Capture the cell that displays the provided text and extract its [X, Y] central coordinate. 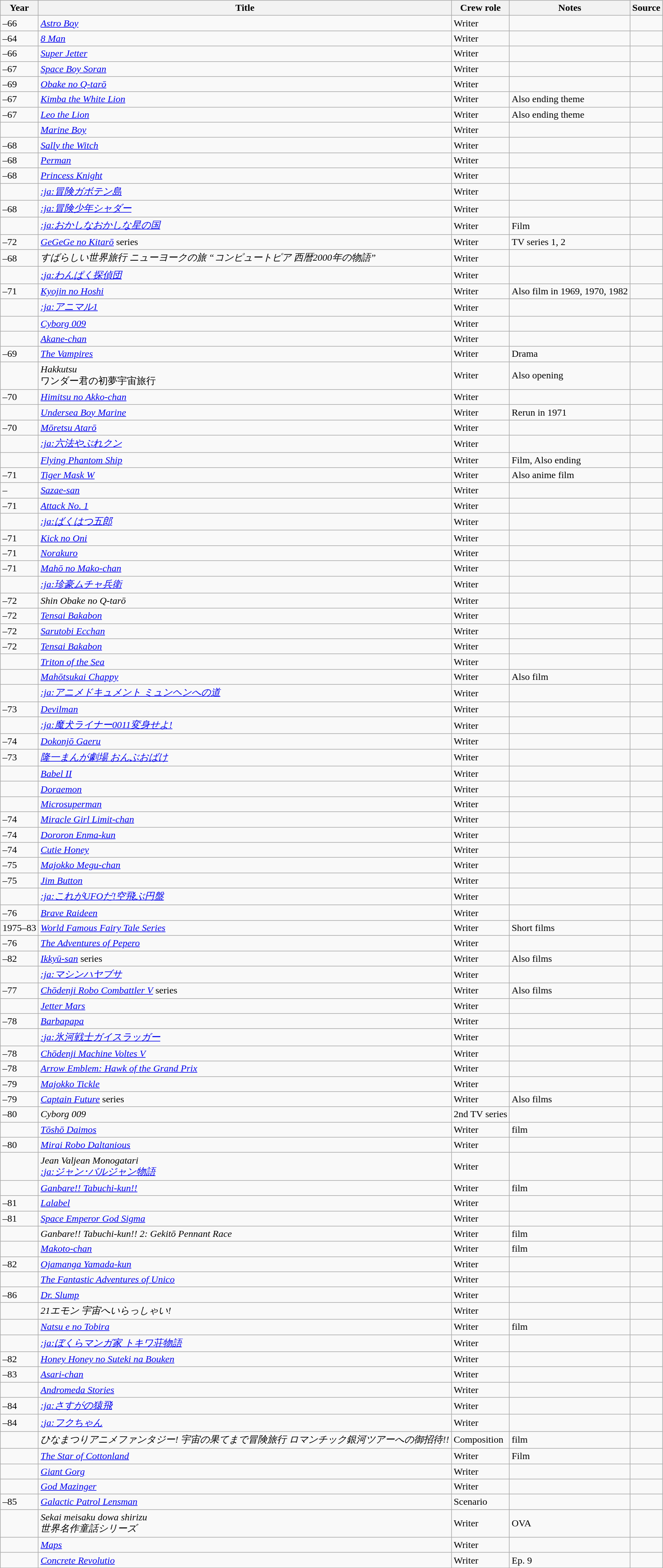
Concrete Revolutio [245, 1560]
Scenario [481, 1502]
Chōdenji Machine Voltes V [245, 1053]
Flying Phantom Ship [245, 460]
Leo the Lion [245, 115]
–83 [19, 1375]
Drama [570, 354]
Sally the Witch [245, 145]
Makoto-chan [245, 1249]
Andromeda Stories [245, 1390]
Also film in 1969, 1970, 1982 [570, 291]
Babel II [245, 774]
Majokko Tickle [245, 1084]
–77 [19, 991]
Akane-chan [245, 339]
TV series 1, 2 [570, 242]
Majokko Megu-chan [245, 865]
Doraemon [245, 789]
すばらしい世界旅行 ニューヨークの旅 “コンピュートピア 西暦2000年の物語” [245, 258]
:ja:アニメドキュメント ミュンヘンへの道 [245, 693]
:ja:これがUFOだ!空飛ぶ円盤 [245, 897]
:ja:アニマル1 [245, 308]
:ja:魔犬ライナー0011変身せよ! [245, 726]
Honey Honey no Suteki na Bouken [245, 1359]
Mirai Robo Daltanious [245, 1145]
Mahō no Mako-chan [245, 568]
Rerun in 1971 [570, 412]
Hakkutsuワンダー君の初夢宇宙旅行 [245, 376]
The Fantastic Adventures of Unico [245, 1279]
Natsu e no Tobira [245, 1327]
Kimba the White Lion [245, 99]
Triton of the Sea [245, 661]
Devilman [245, 709]
:ja:さすがの猿飛 [245, 1406]
Lalabel [245, 1203]
Space Boy Soran [245, 69]
Also anime film [570, 475]
隆一まんが劇場 おんぶおばけ [245, 758]
Also opening [570, 376]
Ojamanga Yamada-kun [245, 1264]
Crew role [481, 8]
Astro Boy [245, 23]
Miracle Girl Limit-chan [245, 819]
Sarutobi Ecchan [245, 631]
OVA [570, 1524]
Captain Future series [245, 1099]
Mahōtsukai Chappy [245, 677]
Sekai meisaku dowa shirizu世界名作童話シリーズ [245, 1524]
:ja:おかしなおかしな星の国 [245, 226]
Jetter Mars [245, 1006]
Cutie Honey [245, 850]
The Adventures of Pepero [245, 943]
Ganbare!! Tabuchi-kun!! 2: Gekitō Pennant Race [245, 1234]
Perman [245, 160]
Obake no Q-tarō [245, 84]
–85 [19, 1502]
Dokonjō Gaeru [245, 742]
Giant Gorg [245, 1472]
Ikkyū-san series [245, 958]
Composition [481, 1440]
Year [19, 8]
GeGeGe no Kitarō series [245, 242]
Undersea Boy Marine [245, 412]
Source [647, 8]
1975–83 [19, 928]
ひなまつりアニメファンタジー! 宇宙の果てまで冒険旅行 ロマンチック銀河ツアーへの御招待!! [245, 1440]
21エモン 宇宙へいらっしゃい! [245, 1311]
2nd TV series [481, 1114]
Film, Also ending [570, 460]
Shin Obake no Q-tarō [245, 601]
Microsuperman [245, 804]
Chōdenji Robo Combattler V series [245, 991]
Barbapapa [245, 1021]
Galactic Patrol Lensman [245, 1502]
God Mazinger [245, 1487]
:ja:わんぱく探偵団 [245, 275]
Super Jetter [245, 54]
:ja:珍豪ムチャ兵衛 [245, 585]
World Famous Fairy Tale Series [245, 928]
Norakuro [245, 553]
Space Emperor God Sigma [245, 1218]
Himitsu no Akko-chan [245, 397]
Ganbare!! Tabuchi-kun!! [245, 1188]
Ep. 9 [570, 1560]
Maps [245, 1545]
:ja:冒険ガボテン島 [245, 192]
Notes [570, 8]
Marine Boy [245, 130]
Kyojin no Hoshi [245, 291]
–86 [19, 1295]
Arrow Emblem: Hawk of the Grand Prix [245, 1069]
Jean Valjean Monogatari:ja:ジャン･バルジャン物語 [245, 1166]
Jim Button [245, 880]
:ja:マシンハヤブサ [245, 975]
Asari-chan [245, 1375]
Dr. Slump [245, 1295]
Tōshō Daimos [245, 1130]
Princess Knight [245, 175]
:ja:氷河戦士ガイスラッガー [245, 1037]
:ja:ばくはつ五郎 [245, 522]
:ja:フクちゃん [245, 1423]
– [19, 491]
:ja:冒険少年シャダー [245, 209]
Brave Raideen [245, 913]
Also film [570, 677]
Kick no Oni [245, 538]
Tiger Mask W [245, 475]
Short films [570, 928]
:ja:ぼくらマンガ家 トキワ荘物語 [245, 1343]
Mōretsu Atarō [245, 428]
The Star of Cottonland [245, 1456]
–64 [19, 38]
Attack No. 1 [245, 506]
Dororon Enma-kun [245, 835]
:ja:六法やぶれクン [245, 444]
Title [245, 8]
Sazae-san [245, 491]
8 Man [245, 38]
The Vampires [245, 354]
